Detect which cell encompasses the target text, then output its (X, Y) center coordinate. 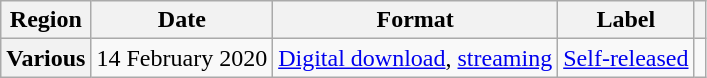
Date (182, 20)
Label (626, 20)
14 February 2020 (182, 58)
Region (46, 20)
Format (416, 20)
Digital download, streaming (416, 58)
Various (46, 58)
Self-released (626, 58)
